Provide the [x, y] coordinate of the cell's center where the given text is located.  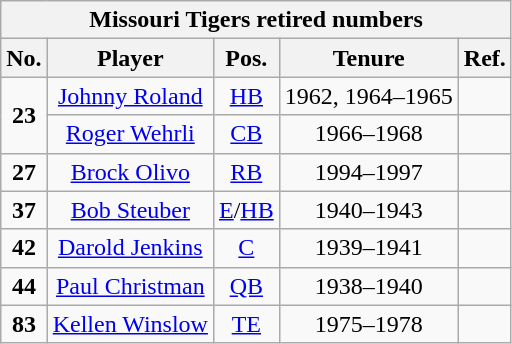
23 [24, 115]
1994–1997 [368, 172]
Kellen Winslow [130, 324]
44 [24, 286]
1938–1940 [368, 286]
27 [24, 172]
TE [246, 324]
Paul Christman [130, 286]
CB [246, 134]
Ref. [484, 58]
1975–1978 [368, 324]
Brock Olivo [130, 172]
37 [24, 210]
1966–1968 [368, 134]
83 [24, 324]
Bob Steuber [130, 210]
Johnny Roland [130, 96]
Missouri Tigers retired numbers [256, 20]
Darold Jenkins [130, 248]
1939–1941 [368, 248]
Pos. [246, 58]
E/HB [246, 210]
RB [246, 172]
QB [246, 286]
42 [24, 248]
Tenure [368, 58]
1940–1943 [368, 210]
1962, 1964–1965 [368, 96]
HB [246, 96]
Player [130, 58]
No. [24, 58]
C [246, 248]
Roger Wehrli [130, 134]
